Scan for the cell matching the given text and deliver its [X, Y] coordinate at center. 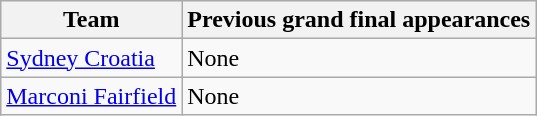
Marconi Fairfield [92, 96]
Previous grand final appearances [359, 20]
Sydney Croatia [92, 58]
Team [92, 20]
